Detect which cell encompasses the target text, then output its [X, Y] center coordinate. 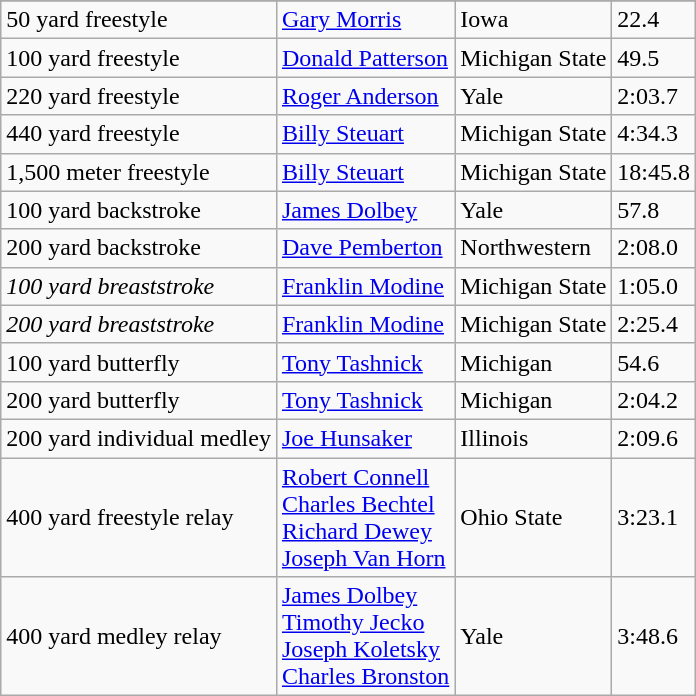
100 yard backstroke [139, 210]
220 yard freestyle [139, 96]
200 yard backstroke [139, 248]
Roger Anderson [365, 96]
James Dolbey [365, 210]
Iowa [534, 20]
57.8 [654, 210]
James DolbeyTimothy JeckoJoseph KoletskyCharles Bronston [365, 636]
100 yard freestyle [139, 58]
200 yard breaststroke [139, 324]
50 yard freestyle [139, 20]
400 yard medley relay [139, 636]
49.5 [654, 58]
200 yard butterfly [139, 400]
100 yard butterfly [139, 362]
1:05.0 [654, 286]
Robert ConnellCharles BechtelRichard DeweyJoseph Van Horn [365, 518]
2:04.2 [654, 400]
Illinois [534, 438]
Dave Pemberton [365, 248]
3:23.1 [654, 518]
54.6 [654, 362]
2:08.0 [654, 248]
Donald Patterson [365, 58]
Ohio State [534, 518]
Northwestern [534, 248]
400 yard freestyle relay [139, 518]
2:03.7 [654, 96]
100 yard breaststroke [139, 286]
1,500 meter freestyle [139, 172]
440 yard freestyle [139, 134]
2:25.4 [654, 324]
18:45.8 [654, 172]
Joe Hunsaker [365, 438]
22.4 [654, 20]
200 yard individual medley [139, 438]
2:09.6 [654, 438]
Gary Morris [365, 20]
3:48.6 [654, 636]
4:34.3 [654, 134]
